Return the (X, Y) coordinate for the center point of the cell that contains the specified text.  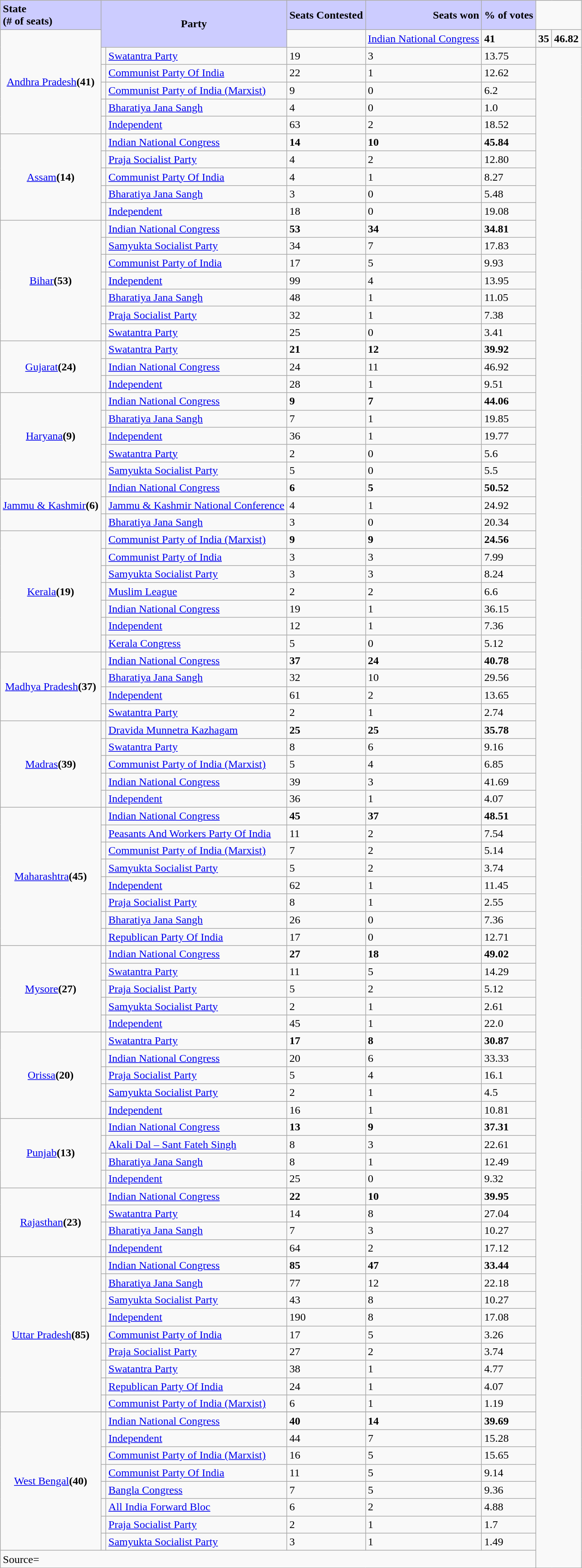
Kerala(19) (51, 592)
13.95 (509, 281)
Madhya Pradesh(37) (51, 686)
17.83 (509, 246)
40 (326, 1421)
15.28 (509, 1438)
Uttar Pradesh(85) (51, 1335)
8.24 (509, 574)
Dravida Munnetra Kazhagam (197, 730)
39 (326, 781)
Maharashtra(45) (51, 877)
22.61 (509, 1144)
9.32 (509, 1179)
Peasants And Workers Party Of India (197, 833)
39.69 (509, 1421)
7.38 (509, 315)
Jammu & Kashmir(6) (51, 505)
Madras(39) (51, 764)
36.15 (509, 609)
Haryana(9) (51, 436)
22.0 (509, 1023)
12.62 (509, 73)
28 (326, 384)
3.26 (509, 1334)
20 (326, 1058)
53 (326, 228)
Punjab(13) (51, 1153)
Kerala Congress (197, 643)
44 (326, 1438)
Orissa(20) (51, 1075)
41 (509, 39)
37.31 (509, 1127)
Party (194, 24)
5.5 (509, 470)
% of votes (509, 15)
7.99 (509, 557)
33.44 (509, 1265)
Rajasthan(23) (51, 1222)
47 (424, 1265)
4.77 (509, 1369)
10.81 (509, 1110)
Seats won (424, 15)
State (# of seats) (51, 15)
17.12 (509, 1248)
41.69 (509, 781)
8.27 (509, 177)
30.87 (509, 1040)
190 (326, 1317)
49.02 (509, 954)
29.56 (509, 678)
64 (326, 1248)
2.55 (509, 902)
62 (326, 885)
13.75 (509, 56)
19.85 (509, 419)
40.78 (509, 661)
Jammu & Kashmir National Conference (197, 505)
33.33 (509, 1058)
5.48 (509, 194)
Akali Dal – Sant Fateh Singh (197, 1144)
All India Forward Bloc (197, 1507)
39.92 (509, 350)
20.34 (509, 523)
85 (326, 1265)
Gujarat(24) (51, 367)
13 (326, 1127)
50.52 (509, 488)
19.08 (509, 211)
Seats Contested (326, 15)
6.6 (509, 592)
26 (326, 920)
Bihar(53) (51, 280)
4.88 (509, 1507)
61 (326, 695)
2.74 (509, 712)
5.6 (509, 453)
44.06 (509, 401)
2.61 (509, 1006)
9.14 (509, 1473)
45.84 (509, 142)
9.16 (509, 747)
12.49 (509, 1162)
4.5 (509, 1093)
6.2 (509, 90)
22.18 (509, 1282)
1.7 (509, 1524)
17.08 (509, 1317)
5.14 (509, 851)
46.92 (509, 367)
19.77 (509, 436)
39.95 (509, 1196)
16.1 (509, 1075)
63 (326, 125)
13.65 (509, 695)
Andhra Pradesh(41) (51, 82)
9.36 (509, 1490)
38 (326, 1369)
9.51 (509, 384)
15.65 (509, 1455)
12.71 (509, 937)
48.51 (509, 816)
7.54 (509, 833)
12.80 (509, 159)
34.81 (509, 228)
99 (326, 281)
West Bengal(40) (51, 1481)
Source= (268, 1559)
35 (543, 39)
18.52 (509, 125)
11.05 (509, 298)
6.85 (509, 764)
43 (326, 1300)
3.41 (509, 332)
Bangla Congress (197, 1490)
46.82 (566, 39)
1.0 (509, 108)
Mysore(27) (51, 989)
21 (326, 350)
77 (326, 1282)
14.29 (509, 971)
35.78 (509, 730)
1.19 (509, 1404)
24.92 (509, 505)
24.56 (509, 540)
9.93 (509, 263)
48 (326, 298)
1.49 (509, 1542)
Assam(14) (51, 177)
Muslim League (197, 592)
27.04 (509, 1213)
11.45 (509, 885)
